Provide the [X, Y] coordinate of the cell's center where the given text is located.  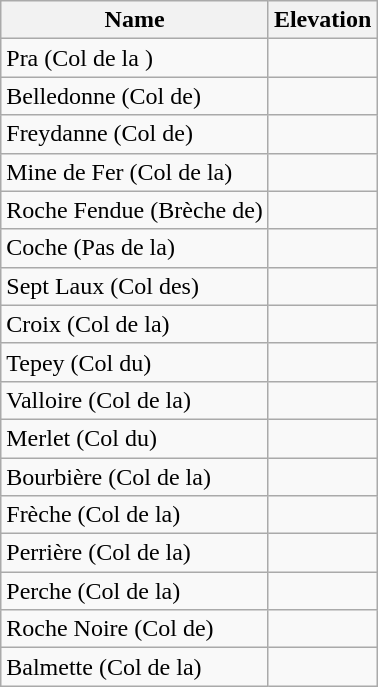
Bourbière (Col de la) [135, 477]
Pra (Col de la ) [135, 58]
Belledonne (Col de) [135, 96]
Croix (Col de la) [135, 324]
Elevation [322, 20]
Name [135, 20]
Freydanne (Col de) [135, 134]
Frèche (Col de la) [135, 515]
Roche Noire (Col de) [135, 629]
Mine de Fer (Col de la) [135, 172]
Merlet (Col du) [135, 438]
Roche Fendue (Brèche de) [135, 210]
Perrière (Col de la) [135, 553]
Tepey (Col du) [135, 362]
Perche (Col de la) [135, 591]
Valloire (Col de la) [135, 400]
Balmette (Col de la) [135, 667]
Coche (Pas de la) [135, 248]
Sept Laux (Col des) [135, 286]
